Extract the (x, y) coordinate from the center of the cell holding the provided text.  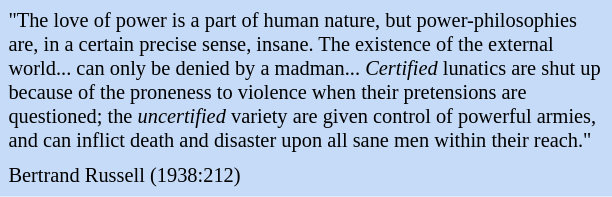
Bertrand Russell (1938:212) (306, 176)
